Scan for the cell matching the given text and deliver its (X, Y) coordinate at center. 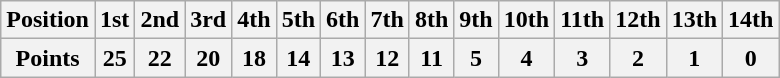
25 (114, 58)
11 (431, 58)
2 (638, 58)
12th (638, 20)
1 (694, 58)
9th (476, 20)
Points (48, 58)
22 (160, 58)
11th (582, 20)
20 (208, 58)
5 (476, 58)
6th (343, 20)
3 (582, 58)
3rd (208, 20)
Position (48, 20)
18 (254, 58)
2nd (160, 20)
5th (298, 20)
8th (431, 20)
0 (751, 58)
1st (114, 20)
12 (387, 58)
4 (526, 58)
14th (751, 20)
7th (387, 20)
14 (298, 58)
13 (343, 58)
13th (694, 20)
10th (526, 20)
4th (254, 20)
